Locate the cell with the specified text and output its [X, Y] center coordinate. 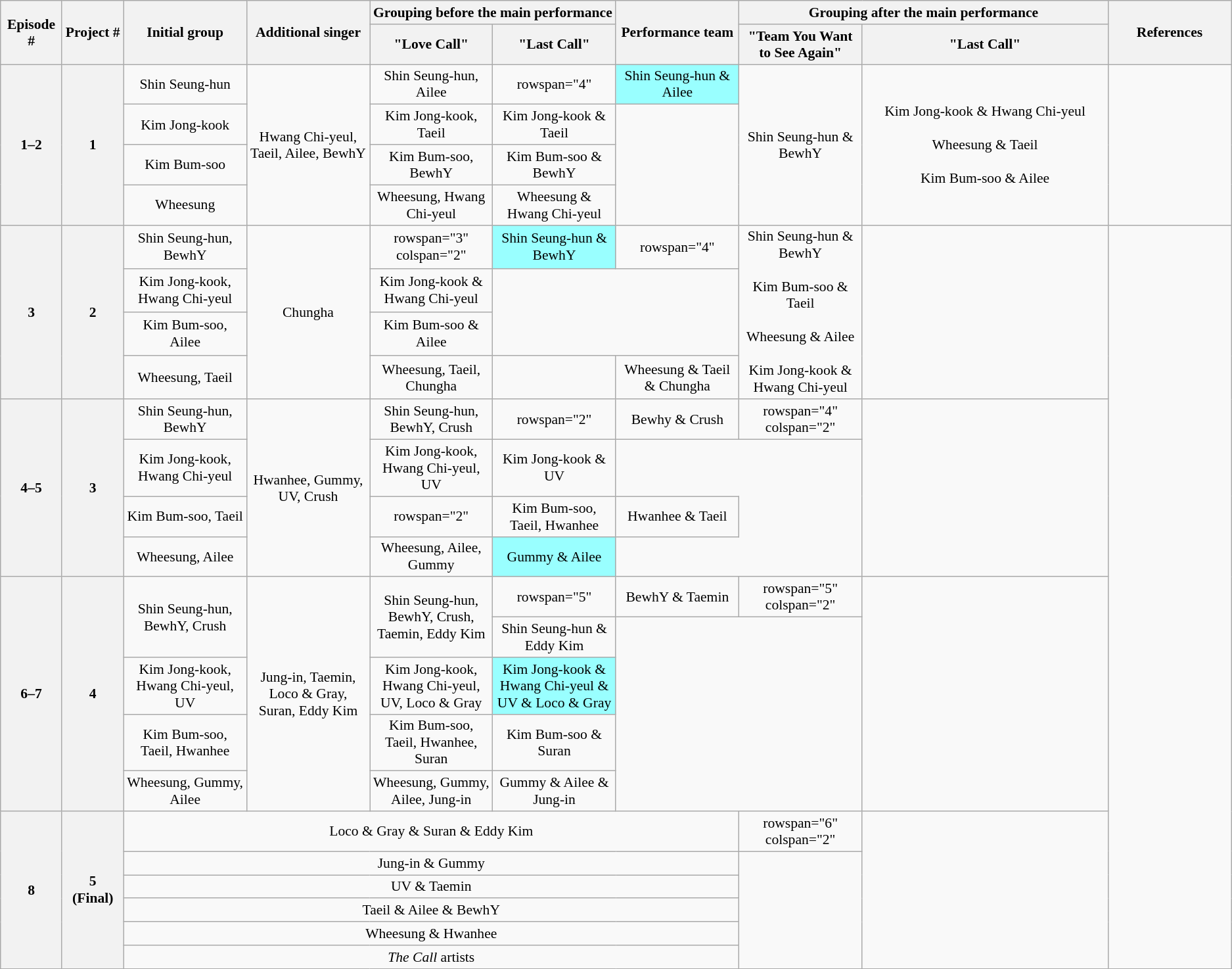
Kim Bum-soo, BewhY [431, 164]
Kim Bum-soo [185, 164]
Gummy & Ailee & Jung-in [555, 792]
rowspan="3" colspan="2" [431, 247]
Shin Seung-hun [185, 84]
Kim Jong-kook & Hwang Chi-yeulWheesung & TaeilKim Bum-soo & Ailee [986, 145]
Hwanhee, Gummy, UV, Crush [308, 488]
References [1170, 33]
rowspan="5" colspan="2" [800, 597]
Wheesung [185, 205]
Jung-in, Taemin, Loco & Gray, Suran, Eddy Kim [308, 694]
Shin Seung-hun, BewhY, Crush, Taemin, Eddy Kim [431, 617]
Grouping before the main performance [493, 12]
Wheesung & Hwang Chi-yeul [555, 205]
2 [93, 312]
Chungha [308, 312]
Wheesung & Taeil & Chungha [677, 377]
rowspan="6" colspan="2" [800, 831]
Hwanhee & Taeil [677, 517]
BewhY & Taemin [677, 597]
Wheesung, Gummy, Ailee [185, 792]
Kim Jong-kook [185, 125]
Hwang Chi-yeul, Taeil, Ailee, BewhY [308, 145]
1 [93, 145]
6–7 [32, 694]
5(Final) [93, 890]
Wheesung, Ailee, Gummy [431, 556]
8 [32, 890]
Wheesung, Taeil [185, 377]
Shin Seung-hun, Ailee [431, 84]
Shin Seung-hun & BewhYKim Bum-soo & TaeilWheesung & AileeKim Jong-kook & Hwang Chi-yeul [800, 312]
Kim Jong-kook & UV [555, 468]
Kim Jong-kook, Taeil [431, 125]
Jung-in & Gummy [431, 863]
4–5 [32, 488]
Wheesung, Gummy, Ailee, Jung-in [431, 792]
Shin Seung-hun & Ailee [677, 84]
Initial group [185, 33]
1–2 [32, 145]
Bewhy & Crush [677, 419]
Gummy & Ailee [555, 556]
Kim Bum-soo, Taeil, Hwanhee, Suran [431, 743]
Grouping after the main performance [923, 12]
4 [93, 694]
Kim Jong-kook & Hwang Chi-yeul [431, 291]
Shin Seung-hun & Eddy Kim [555, 638]
Performance team [677, 33]
"Team You Want to See Again" [800, 45]
Taeil & Ailee & BewhY [431, 910]
Kim Bum-soo, Ailee [185, 334]
Wheesung & Hwanhee [431, 934]
Episode # [32, 33]
Kim Bum-soo, Taeil [185, 517]
UV & Taemin [431, 887]
"Love Call" [431, 45]
rowspan="5" [555, 597]
Kim Jong-kook & Taeil [555, 125]
Additional singer [308, 33]
Wheesung, Hwang Chi-yeul [431, 205]
Loco & Gray & Suran & Eddy Kim [431, 831]
Project # [93, 33]
Kim Bum-soo & Ailee [431, 334]
Wheesung, Ailee [185, 556]
Kim Bum-soo & Suran [555, 743]
rowspan="4" colspan="2" [800, 419]
Kim Bum-soo & BewhY [555, 164]
Kim Jong-kook & Hwang Chi-yeul & UV & Loco & Gray [555, 686]
Wheesung, Taeil, Chungha [431, 377]
The Call artists [431, 957]
Kim Jong-kook, Hwang Chi-yeul, UV, Loco & Gray [431, 686]
